Return (x, y) of the center of cell containing provided text 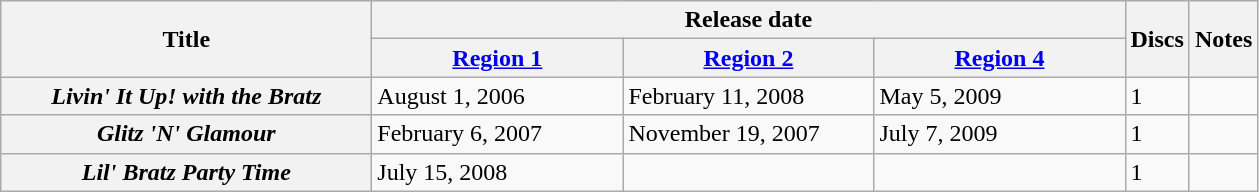
Discs (1157, 39)
Region 2 (748, 58)
Livin' It Up! with the Bratz (186, 96)
Release date (748, 20)
Region 1 (498, 58)
Glitz 'N' Glamour (186, 134)
Lil' Bratz Party Time (186, 172)
Notes (1223, 39)
Region 4 (1000, 58)
July 7, 2009 (1000, 134)
February 6, 2007 (498, 134)
February 11, 2008 (748, 96)
July 15, 2008 (498, 172)
August 1, 2006 (498, 96)
Title (186, 39)
May 5, 2009 (1000, 96)
November 19, 2007 (748, 134)
